Detect which cell encompasses the target text, then output its [x, y] center coordinate. 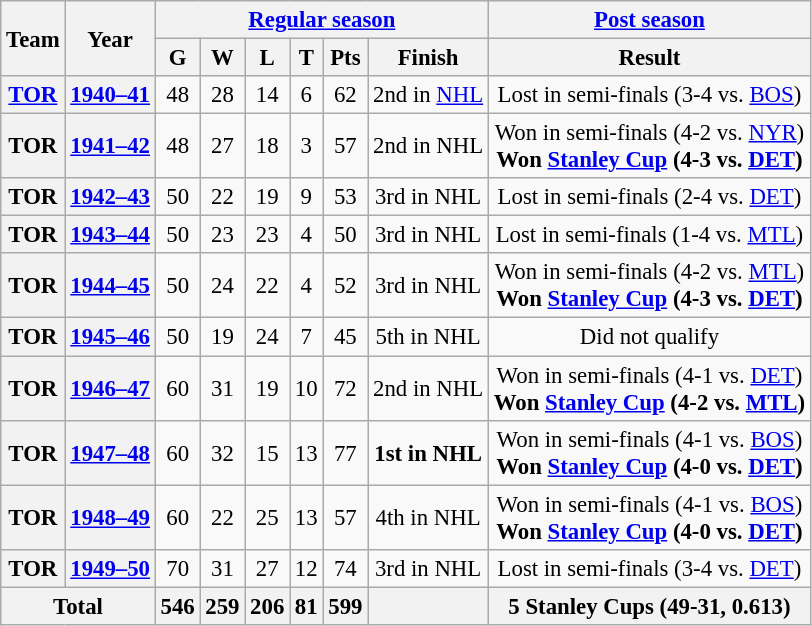
4th in NHL [428, 518]
Finish [428, 58]
28 [222, 95]
18 [268, 146]
25 [268, 518]
1942–43 [110, 197]
Won in semi-finals (4-2 vs. NYR) Won Stanley Cup (4-3 vs. DET) [649, 146]
1943–44 [110, 235]
10 [306, 388]
Year [110, 38]
Post season [649, 20]
206 [268, 606]
5 Stanley Cups (49-31, 0.613) [649, 606]
Won in semi-finals (4-1 vs. DET) Won Stanley Cup (4-2 vs. MTL) [649, 388]
12 [306, 568]
7 [306, 337]
G [178, 58]
1947–48 [110, 452]
70 [178, 568]
Regular season [322, 20]
259 [222, 606]
Lost in semi-finals (3-4 vs. DET) [649, 568]
5th in NHL [428, 337]
45 [346, 337]
599 [346, 606]
1946–47 [110, 388]
72 [346, 388]
53 [346, 197]
Team [33, 38]
6 [306, 95]
Lost in semi-finals (1-4 vs. MTL) [649, 235]
T [306, 58]
1st in NHL [428, 452]
81 [306, 606]
Pts [346, 58]
L [268, 58]
52 [346, 286]
9 [306, 197]
Did not qualify [649, 337]
1949–50 [110, 568]
546 [178, 606]
62 [346, 95]
W [222, 58]
1945–46 [110, 337]
1948–49 [110, 518]
15 [268, 452]
1944–45 [110, 286]
Result [649, 58]
Won in semi-finals (4-2 vs. MTL) Won Stanley Cup (4-3 vs. DET) [649, 286]
74 [346, 568]
1940–41 [110, 95]
77 [346, 452]
3 [306, 146]
Lost in semi-finals (3-4 vs. BOS) [649, 95]
14 [268, 95]
32 [222, 452]
Lost in semi-finals (2-4 vs. DET) [649, 197]
Total [78, 606]
1941–42 [110, 146]
